Search for the cell housing the specified text and yield its [x, y] center coordinate. 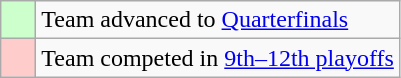
Team advanced to Quarterfinals [218, 20]
Team competed in 9th–12th playoffs [218, 58]
